Return (X, Y) of the center of cell containing provided text 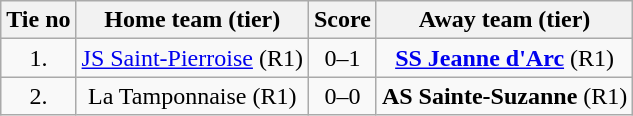
Score (342, 20)
La Tamponnaise (R1) (192, 96)
Away team (tier) (504, 20)
AS Sainte-Suzanne (R1) (504, 96)
1. (38, 58)
JS Saint-Pierroise (R1) (192, 58)
0–0 (342, 96)
0–1 (342, 58)
Tie no (38, 20)
Home team (tier) (192, 20)
2. (38, 96)
SS Jeanne d'Arc (R1) (504, 58)
